Output the [X, Y] coordinate of the center of the cell containing the given text.  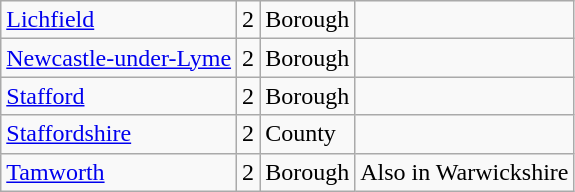
Lichfield [119, 20]
County [308, 134]
Tamworth [119, 172]
Staffordshire [119, 134]
Stafford [119, 96]
Newcastle-under-Lyme [119, 58]
Also in Warwickshire [464, 172]
